Pinpoint the cell where the given text exists, returning its [x, y] midpoint coordinate. 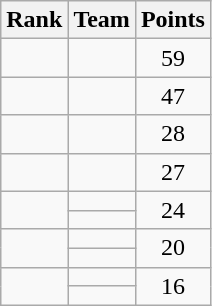
Rank [34, 20]
Team [102, 20]
Points [172, 20]
24 [172, 210]
20 [172, 248]
27 [172, 172]
59 [172, 58]
16 [172, 286]
47 [172, 96]
28 [172, 134]
